Determine the (X, Y) coordinate at the center of the cell enclosing the given text.  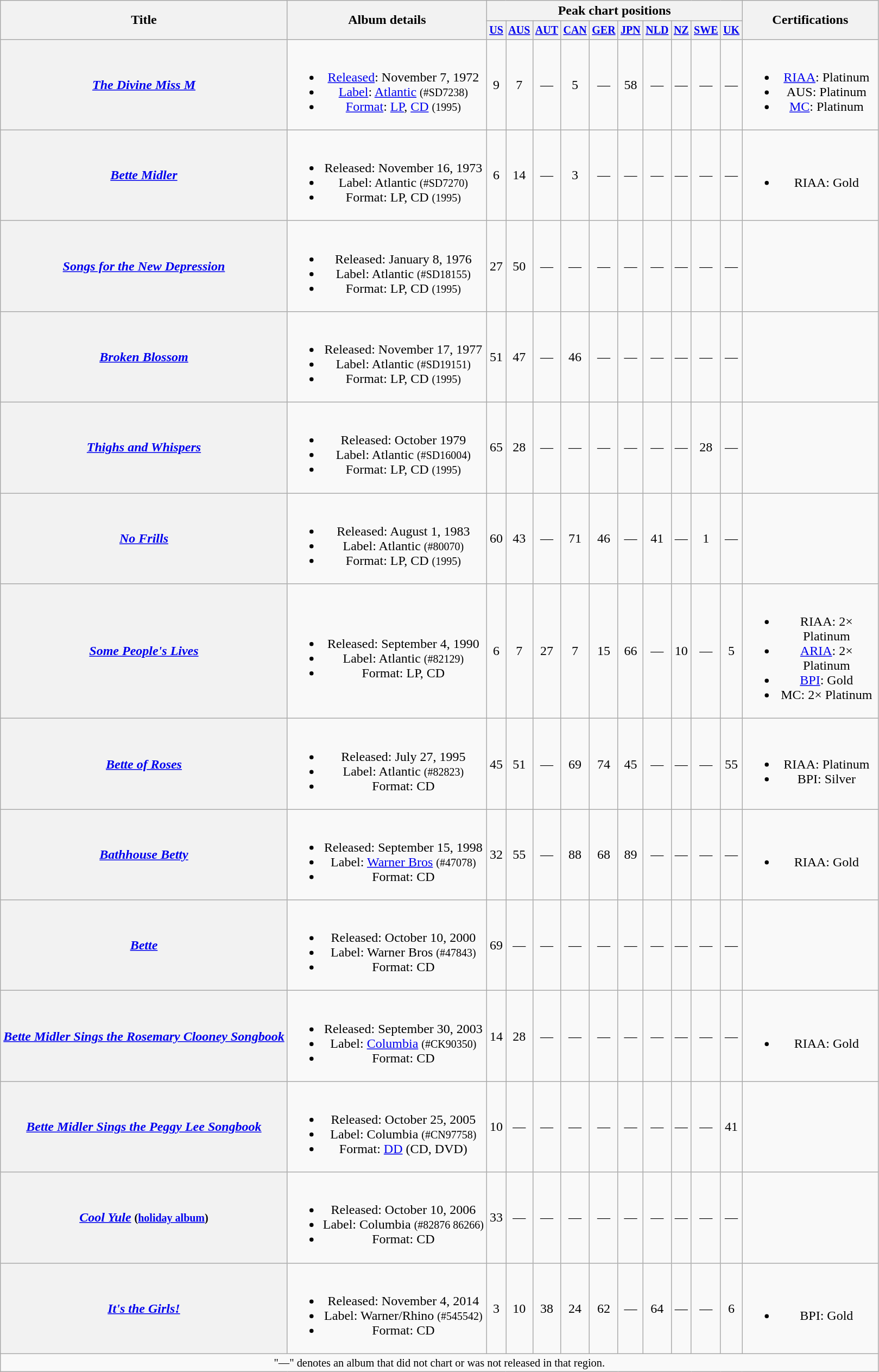
AUS (519, 30)
Album details (387, 20)
64 (657, 1308)
Title (144, 20)
"—" denotes an album that did not chart or was not released in that region. (440, 1363)
Released: September 30, 2003Label: Columbia (#CK90350)Format: CD (387, 1036)
Bette Midler Sings the Peggy Lee Songbook (144, 1126)
32 (496, 855)
68 (604, 855)
RIAA: 2× PlatinumARIA: 2× PlatinumBPI: GoldMC: 2× Platinum (810, 651)
15 (604, 651)
Released: January 8, 1976Label: Atlantic (#SD18155)Format: LP, CD (1995) (387, 266)
Released: November 4, 2014Label: Warner/Rhino (#545542)Format: CD (387, 1308)
SWE (706, 30)
Certifications (810, 20)
Released: September 15, 1998Label: Warner Bros (#47078)Format: CD (387, 855)
BPI: Gold (810, 1308)
Songs for the New Depression (144, 266)
No Frills (144, 539)
Bette Midler (144, 175)
Bette (144, 945)
60 (496, 539)
88 (576, 855)
Released: November 7, 1972Label: Atlantic (#SD7238)Format: LP, CD (1995) (387, 85)
Bette of Roses (144, 764)
65 (496, 448)
Released: November 17, 1977Label: Atlantic (#SD19151)Format: LP, CD (1995) (387, 356)
RIAA: PlatinumAUS: PlatinumMC: Platinum (810, 85)
CAN (576, 30)
Peak chart positions (615, 11)
1 (706, 539)
Released: October 25, 2005Label: Columbia (#CN97758)Format: DD (CD, DVD) (387, 1126)
JPN (630, 30)
50 (519, 266)
Released: September 4, 1990Label: Atlantic (#82129)Format: LP, CD (387, 651)
Some People's Lives (144, 651)
58 (630, 85)
NZ (681, 30)
33 (496, 1218)
24 (576, 1308)
38 (547, 1308)
71 (576, 539)
RIAA: PlatinumBPI: Silver (810, 764)
47 (519, 356)
Released: October 10, 2000Label: Warner Bros (#47843)Format: CD (387, 945)
Thighs and Whispers (144, 448)
Cool Yule (holiday album) (144, 1218)
Released: October 10, 2006Label: Columbia (#82876 86266)Format: CD (387, 1218)
89 (630, 855)
The Divine Miss M (144, 85)
GER (604, 30)
Released: October 1979Label: Atlantic (#SD16004)Format: LP, CD (1995) (387, 448)
Released: August 1, 1983Label: Atlantic (#80070)Format: LP, CD (1995) (387, 539)
UK (731, 30)
9 (496, 85)
Released: November 16, 1973Label: Atlantic (#SD7270)Format: LP, CD (1995) (387, 175)
NLD (657, 30)
Released: July 27, 1995Label: Atlantic (#82823)Format: CD (387, 764)
62 (604, 1308)
43 (519, 539)
AUT (547, 30)
74 (604, 764)
Bathhouse Betty (144, 855)
US (496, 30)
Bette Midler Sings the Rosemary Clooney Songbook (144, 1036)
It's the Girls! (144, 1308)
Broken Blossom (144, 356)
66 (630, 651)
